Capture the cell that displays the provided text and extract its [x, y] central coordinate. 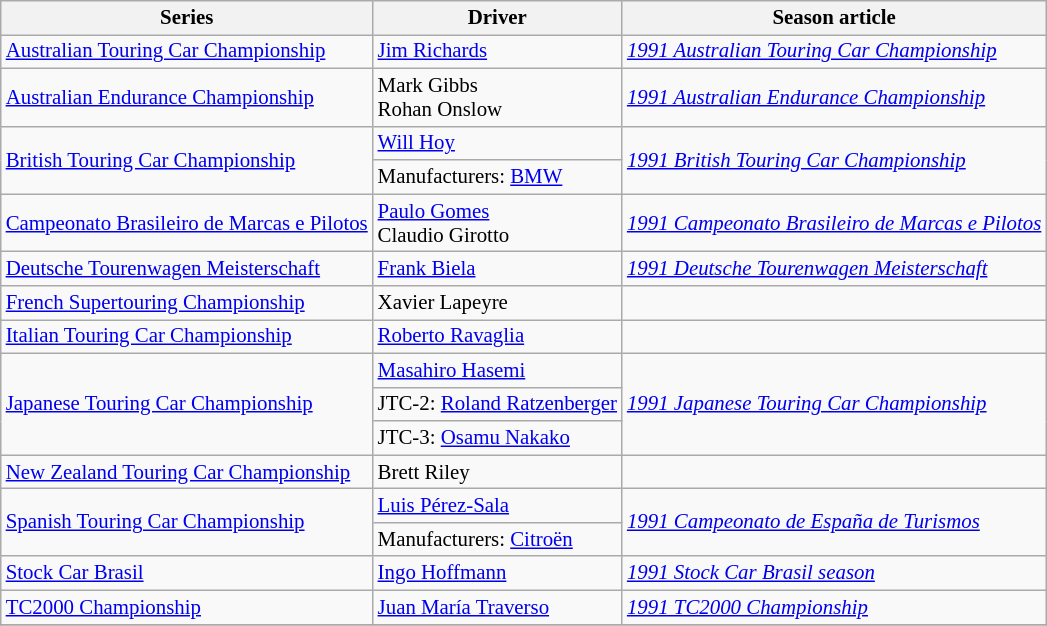
TC2000 Championship [187, 607]
New Zealand Touring Car Championship [187, 472]
1991 Australian Touring Car Championship [834, 51]
Australian Endurance Championship [187, 97]
JTC-3: Osamu Nakako [498, 438]
Juan María Traverso [498, 607]
Campeonato Brasileiro de Marcas e Pilotos [187, 223]
Ingo Hoffmann [498, 573]
Australian Touring Car Championship [187, 51]
1991 Japanese Touring Car Championship [834, 404]
1991 Australian Endurance Championship [834, 97]
Stock Car Brasil [187, 573]
Will Hoy [498, 143]
Masahiro Hasemi [498, 370]
Frank Biela [498, 269]
Luis Pérez-Sala [498, 506]
Jim Richards [498, 51]
British Touring Car Championship [187, 160]
1991 Campeonato de España de Turismos [834, 523]
Driver [498, 18]
1991 TC2000 Championship [834, 607]
French Supertouring Championship [187, 303]
Roberto Ravaglia [498, 336]
Manufacturers: BMW [498, 177]
1991 Deutsche Tourenwagen Meisterschaft [834, 269]
1991 Stock Car Brasil season [834, 573]
1991 Campeonato Brasileiro de Marcas e Pilotos [834, 223]
1991 British Touring Car Championship [834, 160]
JTC-2: Roland Ratzenberger [498, 404]
Italian Touring Car Championship [187, 336]
Paulo Gomes Claudio Girotto [498, 223]
Brett Riley [498, 472]
Deutsche Tourenwagen Meisterschaft [187, 269]
Mark Gibbs Rohan Onslow [498, 97]
Spanish Touring Car Championship [187, 523]
Season article [834, 18]
Japanese Touring Car Championship [187, 404]
Manufacturers: Citroën [498, 539]
Xavier Lapeyre [498, 303]
Series [187, 18]
